Return (x, y) of the center of cell containing provided text 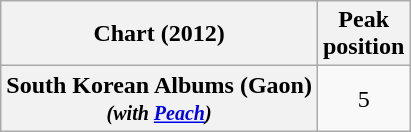
South Korean Albums (Gaon)(with Peach) (160, 98)
Peakposition (363, 34)
Chart (2012) (160, 34)
5 (363, 98)
